Determine the [X, Y] coordinate at the center of the cell enclosing the given text.  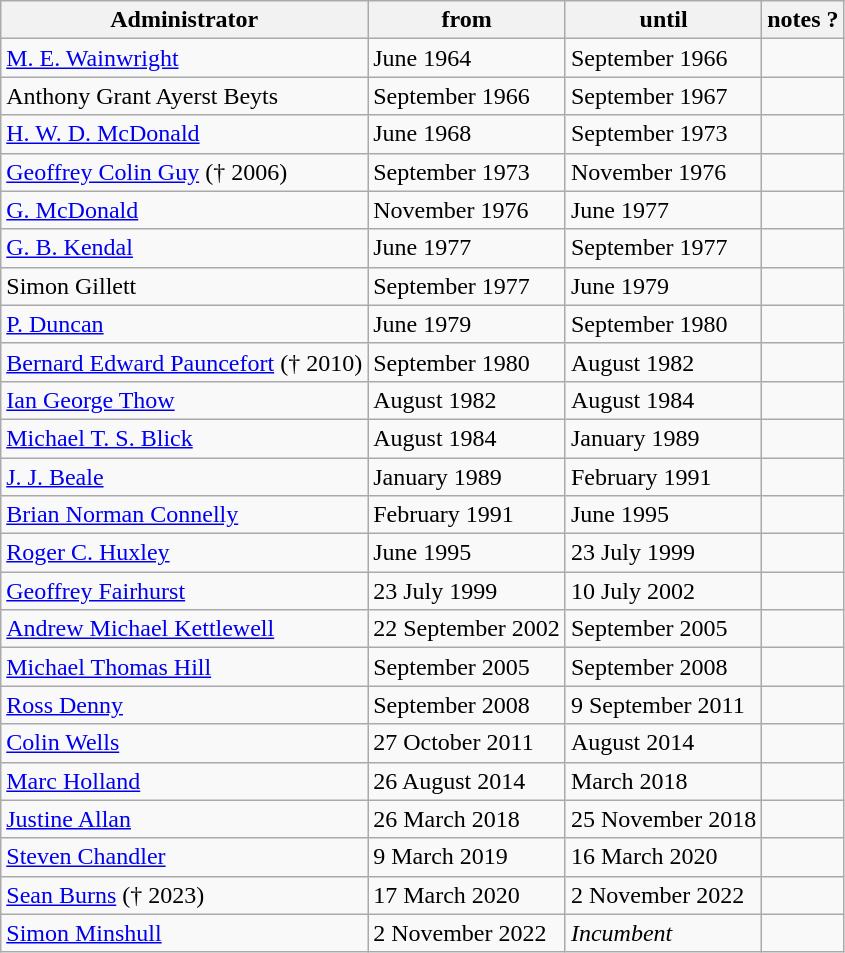
27 October 2011 [467, 743]
Marc Holland [184, 781]
P. Duncan [184, 324]
notes ? [803, 20]
10 July 2002 [663, 591]
26 August 2014 [467, 781]
Justine Allan [184, 819]
Administrator [184, 20]
25 November 2018 [663, 819]
Roger C. Huxley [184, 553]
9 September 2011 [663, 705]
Anthony Grant Ayerst Beyts [184, 96]
Incumbent [663, 933]
August 2014 [663, 743]
until [663, 20]
June 1964 [467, 58]
Geoffrey Fairhurst [184, 591]
Simon Gillett [184, 286]
September 1967 [663, 96]
Michael Thomas Hill [184, 667]
Colin Wells [184, 743]
Sean Burns († 2023) [184, 895]
9 March 2019 [467, 857]
17 March 2020 [467, 895]
26 March 2018 [467, 819]
Brian Norman Connelly [184, 515]
M. E. Wainwright [184, 58]
G. McDonald [184, 210]
Ross Denny [184, 705]
from [467, 20]
March 2018 [663, 781]
Ian George Thow [184, 400]
J. J. Beale [184, 477]
G. B. Kendal [184, 248]
June 1968 [467, 134]
Simon Minshull [184, 933]
H. W. D. McDonald [184, 134]
Andrew Michael Kettlewell [184, 629]
Geoffrey Colin Guy († 2006) [184, 172]
Bernard Edward Pauncefort († 2010) [184, 362]
16 March 2020 [663, 857]
Steven Chandler [184, 857]
Michael T. S. Blick [184, 438]
22 September 2002 [467, 629]
